Provide the [X, Y] coordinate of the cell's center where the given text is located.  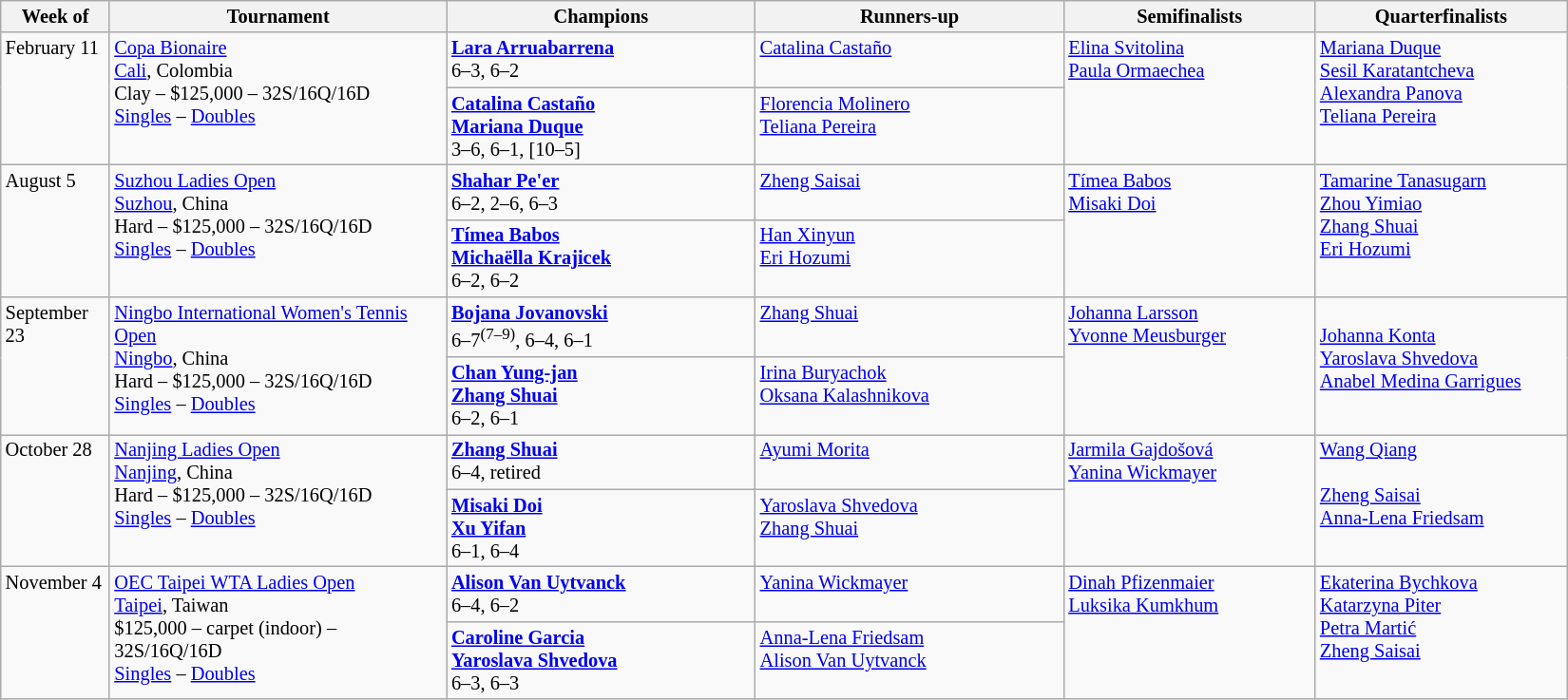
Ningbo International Women's Tennis Open Ningbo, China Hard – $125,000 – 32S/16Q/16D Singles – Doubles [277, 367]
August 5 [55, 230]
Tímea Babos Michaëlla Krajicek 6–2, 6–2 [601, 258]
Johanna Larsson Yvonne Meusburger [1190, 367]
Shahar Pe'er 6–2, 2–6, 6–3 [601, 192]
Jarmila Gajdošová Yanina Wickmayer [1190, 500]
OEC Taipei WTA Ladies Open Taipei, Taiwan $125,000 – carpet (indoor) – 32S/16Q/16D Singles – Doubles [277, 633]
Champions [601, 16]
Mariana Duque Sesil Karatantcheva Alexandra Panova Teliana Pereira [1441, 99]
Nanjing Ladies Open Nanjing, China Hard – $125,000 – 32S/16Q/16D Singles – Doubles [277, 500]
Anna-Lena Friedsam Alison Van Uytvanck [910, 660]
Semifinalists [1190, 16]
Florencia Molinero Teliana Pereira [910, 126]
Zhang Shuai [910, 327]
Misaki Doi Xu Yifan 6–1, 6–4 [601, 528]
Yaroslava Shvedova Zhang Shuai [910, 528]
Dinah Pfizenmaier Luksika Kumkhum [1190, 633]
Lara Arruabarrena 6–3, 6–2 [601, 60]
Elina Svitolina Paula Ormaechea [1190, 99]
Ekaterina Bychkova Katarzyna Piter Petra Martić Zheng Saisai [1441, 633]
September 23 [55, 367]
Bojana Jovanovski 6–7(7–9), 6–4, 6–1 [601, 327]
Wang Qiang Zheng Saisai Anna-Lena Friedsam [1441, 500]
October 28 [55, 500]
Caroline Garcia Yaroslava Shvedova 6–3, 6–3 [601, 660]
Catalina Castaño [910, 60]
Suzhou Ladies Open Suzhou, China Hard – $125,000 – 32S/16Q/16D Singles – Doubles [277, 230]
Tournament [277, 16]
Zheng Saisai [910, 192]
Ayumi Morita [910, 462]
Quarterfinalists [1441, 16]
Copa Bionaire Cali, Colombia Clay – $125,000 – 32S/16Q/16D Singles – Doubles [277, 99]
Irina Buryachok Oksana Kalashnikova [910, 396]
Catalina Castaño Mariana Duque 3–6, 6–1, [10–5] [601, 126]
Tímea Babos Misaki Doi [1190, 230]
Johanna Konta Yaroslava Shvedova Anabel Medina Garrigues [1441, 367]
Week of [55, 16]
November 4 [55, 633]
Yanina Wickmayer [910, 595]
Han Xinyun Eri Hozumi [910, 258]
Chan Yung-jan Zhang Shuai 6–2, 6–1 [601, 396]
Alison Van Uytvanck 6–4, 6–2 [601, 595]
February 11 [55, 99]
Zhang Shuai 6–4, retired [601, 462]
Runners-up [910, 16]
Tamarine Tanasugarn Zhou Yimiao Zhang Shuai Eri Hozumi [1441, 230]
